Detect which cell encompasses the target text, then output its [x, y] center coordinate. 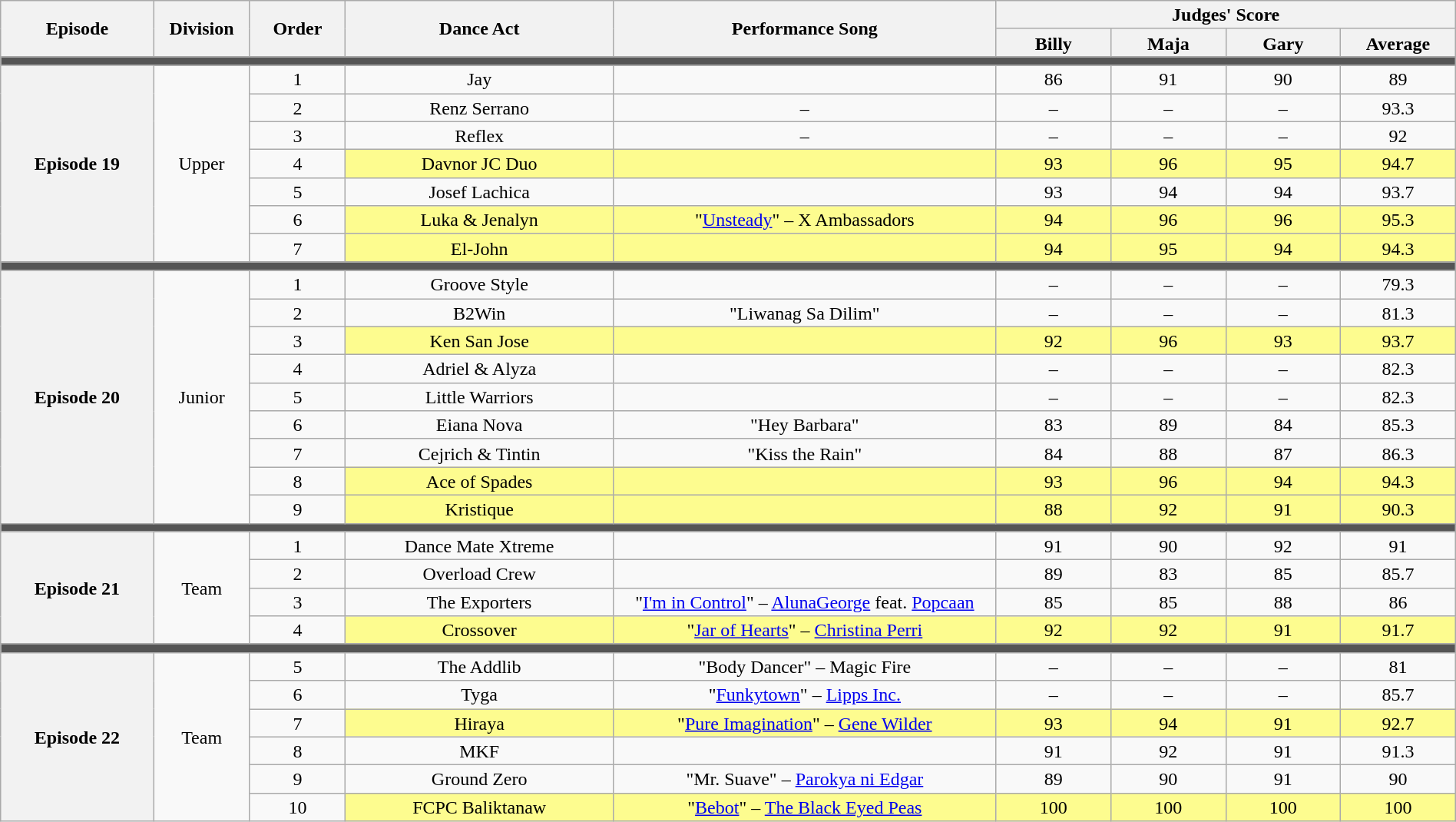
Groove Style [479, 284]
"Pure Imagination" – Gene Wilder [805, 722]
"Kiss the Rain" [805, 453]
Adriel & Alyza [479, 369]
Tyga [479, 694]
81 [1398, 667]
Ground Zero [479, 779]
Dance Mate Xtreme [479, 545]
The Exporters [479, 602]
The Addlib [479, 667]
FCPC Baliktanaw [479, 807]
Performance Song [805, 29]
Average [1398, 43]
Kristique [479, 509]
Upper [201, 164]
87 [1283, 453]
Ace of Spades [479, 481]
90.3 [1398, 509]
Division [201, 29]
Judges' Score [1226, 15]
Josef Lachica [479, 192]
MKF [479, 751]
94.7 [1398, 164]
Luka & Jenalyn [479, 220]
Cejrich & Tintin [479, 453]
"Funkytown" – Lipps Inc. [805, 694]
"Jar of Hearts" – Christina Perri [805, 630]
Junior [201, 396]
Episode 22 [77, 736]
Jay [479, 80]
"Mr. Suave" – Parokya ni Edgar [805, 779]
"Hey Barbara" [805, 426]
91.3 [1398, 751]
Episode 20 [77, 396]
95.3 [1398, 220]
Dance Act [479, 29]
Episode [77, 29]
91.7 [1398, 630]
10 [298, 807]
93.3 [1398, 108]
"Body Dancer" – Magic Fire [805, 667]
"Unsteady" – X Ambassadors [805, 220]
"Bebot" – The Black Eyed Peas [805, 807]
81.3 [1398, 312]
"Liwanag Sa Dilim" [805, 312]
92.7 [1398, 722]
79.3 [1398, 284]
Order [298, 29]
Crossover [479, 630]
Gary [1283, 43]
Little Warriors [479, 396]
Renz Serrano [479, 108]
85.3 [1398, 426]
Episode 21 [77, 588]
Maja [1169, 43]
Davnor JC Duo [479, 164]
El-John [479, 247]
Eiana Nova [479, 426]
Episode 19 [77, 164]
"I'm in Control" – AlunaGeorge feat. Popcaan [805, 602]
B2Win [479, 312]
86.3 [1398, 453]
Reflex [479, 135]
Ken San Jose [479, 341]
Overload Crew [479, 575]
Hiraya [479, 722]
Billy [1054, 43]
